Determine the (X, Y) coordinate at the center of the cell enclosing the given text.  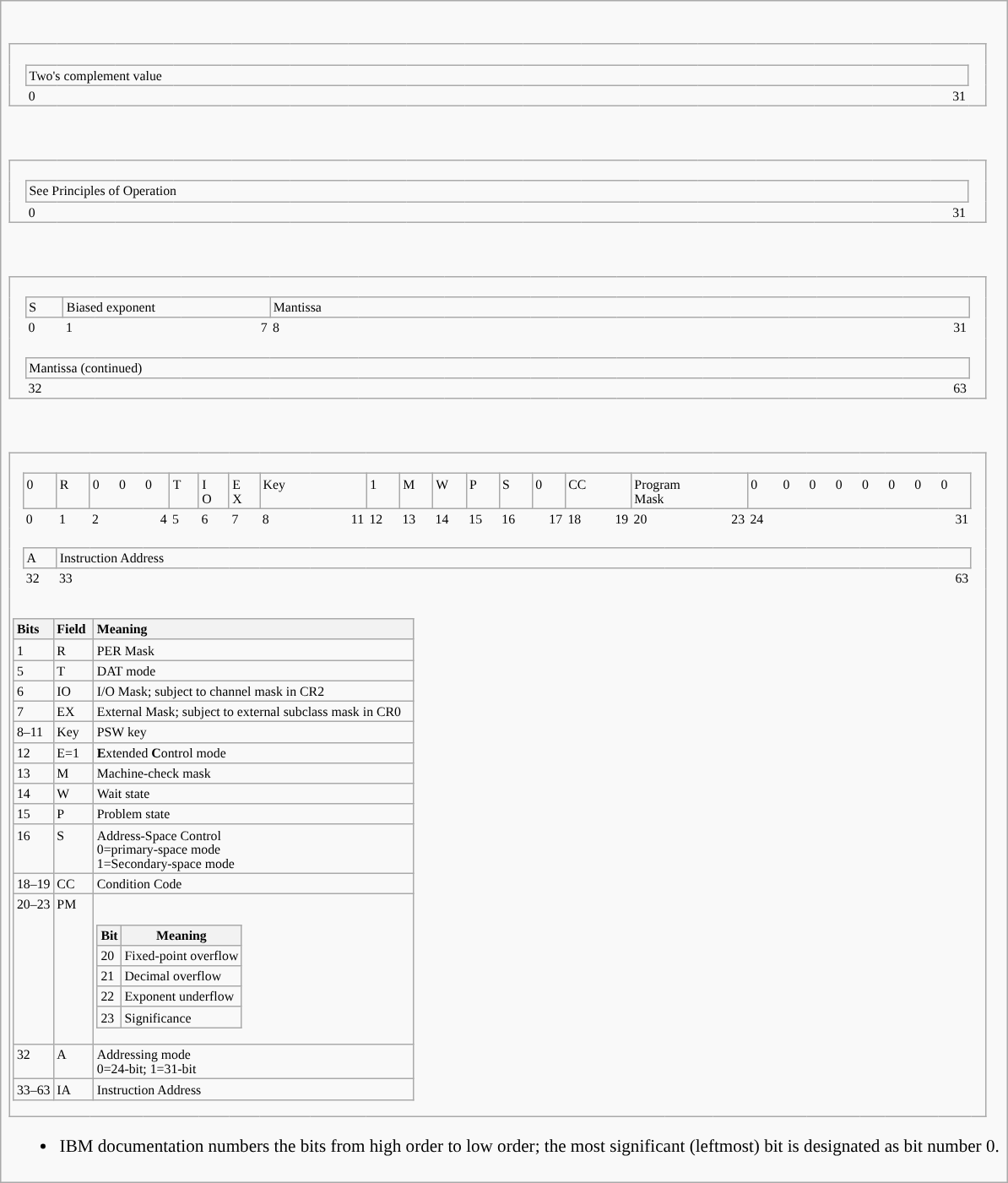
Exponent underflow (182, 996)
2 (103, 518)
Decimal overflow (182, 976)
8–11 (34, 732)
Mantissa (620, 307)
Two's complement value 0 31 (504, 64)
Significance (182, 1017)
18–19 (34, 883)
PER Mask (253, 649)
Fixed-point overflow (182, 955)
I/O Mask; subject to channel mask in CR2 (253, 691)
Biased exponent (167, 307)
Bits (34, 629)
ProgramMask (689, 491)
See Principles of Operation (498, 191)
Mantissa (continued) (497, 367)
18 (581, 518)
E=1 (73, 752)
24 (763, 518)
Problem state (253, 814)
DAT mode (253, 670)
17 (549, 518)
IA (73, 1089)
PSW key (253, 732)
21 (109, 976)
Bit Meaning 20 Fixed-point overflow 21 Decimal overflow 22 Exponent underflow 23 Significance (253, 969)
External Mask; subject to external subclass mask in CR0 (253, 711)
See Principles of Operation 0 31 (504, 181)
S Biased exponent Mantissa 0 1 7 8 31 Mantissa (continued) 32 63 (504, 327)
Machine-check mask (253, 773)
Wait state (253, 794)
20–23 (34, 969)
Field (73, 629)
Extended Control mode (253, 752)
19 (615, 518)
Two's complement value (498, 75)
22 (109, 996)
4 (156, 518)
Condition Code (253, 883)
11 (350, 518)
33–63 (34, 1089)
PM (73, 969)
Address-Space Control0=primary-space mode1=Secondary-space mode (253, 848)
33 (73, 578)
Addressing mode0=24-bit; 1=31-bit (253, 1062)
Bit (109, 935)
